Return (X, Y) of the center of cell containing provided text 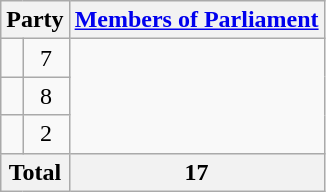
17 (196, 172)
7 (46, 58)
8 (46, 96)
Party (35, 20)
2 (46, 134)
Members of Parliament (196, 20)
Total (35, 172)
